Return the (x, y) coordinate for the center point of the cell that contains the specified text.  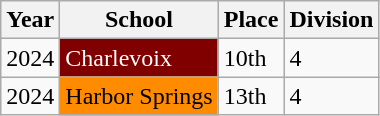
Charlevoix (139, 58)
Year (30, 20)
Place (251, 20)
Harbor Springs (139, 96)
Division (332, 20)
School (139, 20)
13th (251, 96)
10th (251, 58)
